Determine the [x, y] coordinate at the center of the cell enclosing the given text.  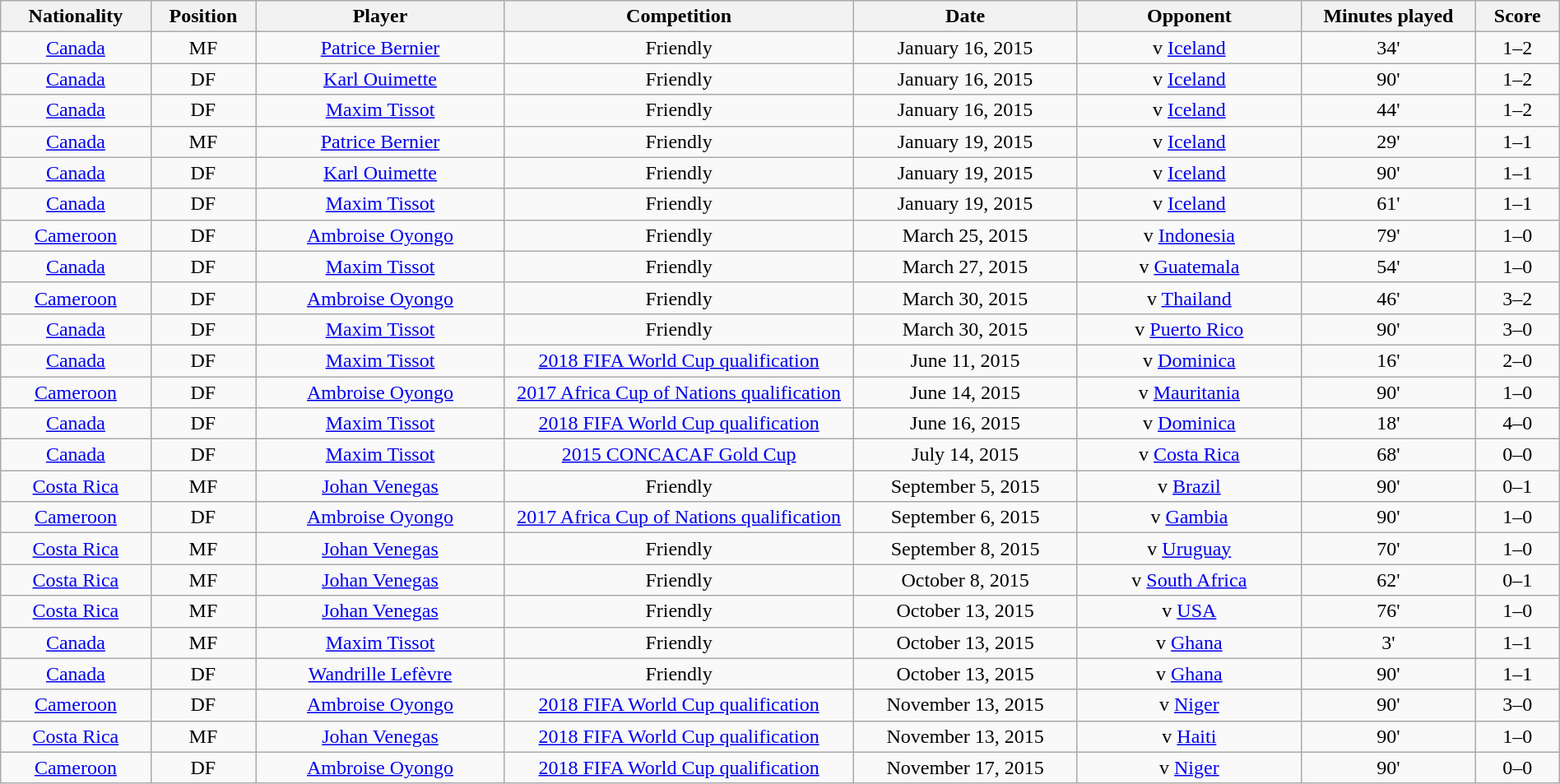
Opponent [1189, 16]
Player [380, 16]
June 14, 2015 [965, 392]
March 27, 2015 [965, 267]
July 14, 2015 [965, 455]
2–0 [1517, 360]
76' [1389, 611]
v Uruguay [1189, 549]
Competition [679, 16]
Nationality [76, 16]
Minutes played [1389, 16]
v Gambia [1189, 517]
March 25, 2015 [965, 235]
62' [1389, 580]
v Mauritania [1189, 392]
v USA [1189, 611]
29' [1389, 141]
v Indonesia [1189, 235]
v Brazil [1189, 486]
Wandrille Lefèvre [380, 674]
Score [1517, 16]
June 11, 2015 [965, 360]
79' [1389, 235]
v Haiti [1189, 736]
18' [1389, 424]
44' [1389, 110]
4–0 [1517, 424]
16' [1389, 360]
September 6, 2015 [965, 517]
v South Africa [1189, 580]
v Costa Rica [1189, 455]
November 17, 2015 [965, 768]
46' [1389, 298]
68' [1389, 455]
v Guatemala [1189, 267]
Date [965, 16]
61' [1389, 204]
v Puerto Rico [1189, 329]
June 16, 2015 [965, 424]
70' [1389, 549]
October 8, 2015 [965, 580]
34' [1389, 48]
3' [1389, 643]
September 5, 2015 [965, 486]
54' [1389, 267]
v Thailand [1189, 298]
September 8, 2015 [965, 549]
3–2 [1517, 298]
Position [203, 16]
2015 CONCACAF Gold Cup [679, 455]
